For the text-containing cell, return its midpoint in [X, Y] coordinate format. 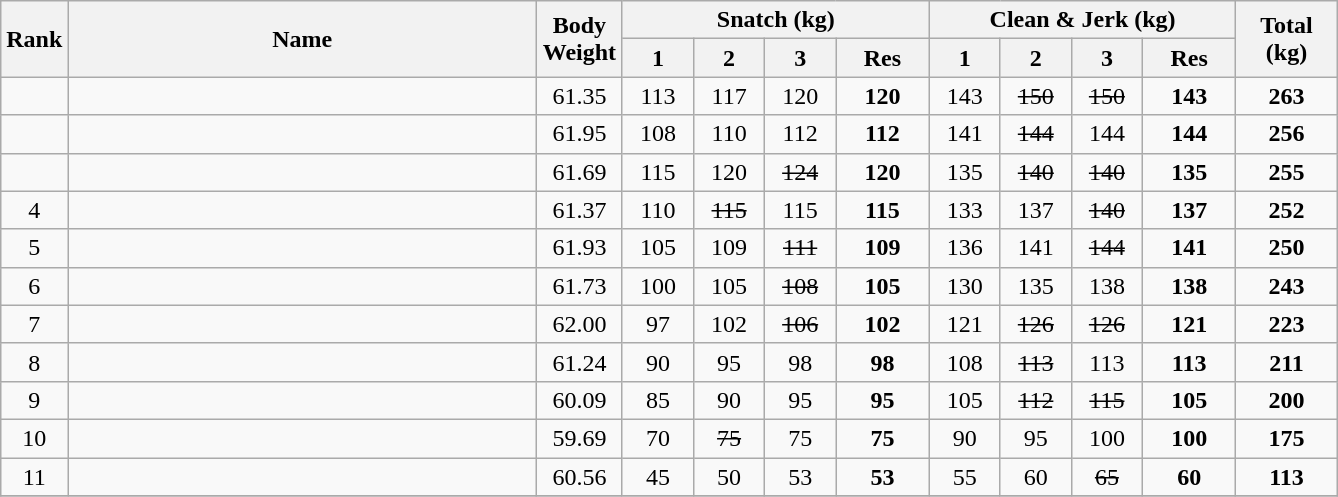
50 [730, 477]
10 [34, 438]
97 [658, 324]
Name [302, 39]
Clean & Jerk (kg) [1082, 20]
4 [34, 210]
6 [34, 286]
223 [1286, 324]
117 [730, 96]
61.95 [579, 134]
60.09 [579, 400]
60.56 [579, 477]
11 [34, 477]
250 [1286, 248]
8 [34, 362]
130 [964, 286]
Rank [34, 39]
136 [964, 248]
59.69 [579, 438]
65 [1106, 477]
Snatch (kg) [776, 20]
9 [34, 400]
61.69 [579, 172]
255 [1286, 172]
200 [1286, 400]
62.00 [579, 324]
252 [1286, 210]
124 [800, 172]
111 [800, 248]
61.73 [579, 286]
61.93 [579, 248]
70 [658, 438]
45 [658, 477]
55 [964, 477]
Body Weight [579, 39]
256 [1286, 134]
61.24 [579, 362]
263 [1286, 96]
106 [800, 324]
243 [1286, 286]
61.37 [579, 210]
61.35 [579, 96]
Total (kg) [1286, 39]
85 [658, 400]
133 [964, 210]
211 [1286, 362]
5 [34, 248]
7 [34, 324]
175 [1286, 438]
